Provide the [x, y] coordinate of the cell's center where the given text is located.  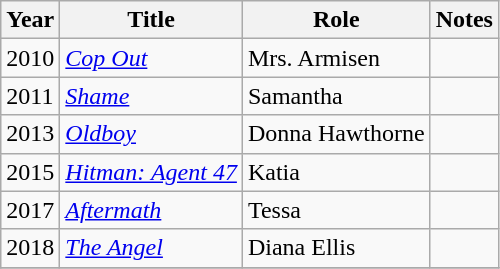
Year [30, 20]
Role [336, 20]
Hitman: Agent 47 [152, 172]
2010 [30, 58]
Tessa [336, 210]
Donna Hawthorne [336, 134]
2015 [30, 172]
Cop Out [152, 58]
2013 [30, 134]
2018 [30, 248]
Shame [152, 96]
Aftermath [152, 210]
Notes [464, 20]
Samantha [336, 96]
Katia [336, 172]
Diana Ellis [336, 248]
Oldboy [152, 134]
Title [152, 20]
Mrs. Armisen [336, 58]
2017 [30, 210]
2011 [30, 96]
The Angel [152, 248]
